Pinpoint the cell where the given text exists, returning its (x, y) midpoint coordinate. 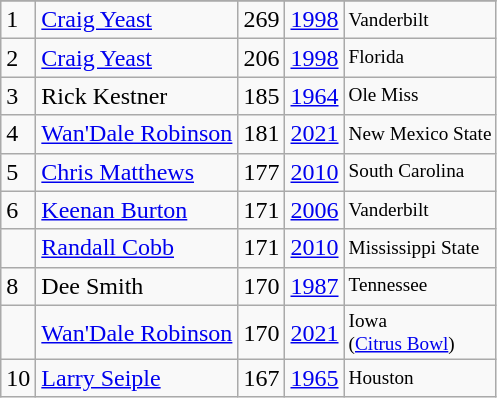
1965 (314, 378)
3 (18, 96)
Keenan Burton (137, 210)
Iowa(Citrus Bowl) (420, 332)
Larry Seiple (137, 378)
269 (262, 20)
2006 (314, 210)
Randall Cobb (137, 248)
5 (18, 172)
185 (262, 96)
Florida (420, 58)
Tennessee (420, 286)
177 (262, 172)
1 (18, 20)
New Mexico State (420, 134)
1987 (314, 286)
10 (18, 378)
8 (18, 286)
Houston (420, 378)
Dee Smith (137, 286)
206 (262, 58)
Chris Matthews (137, 172)
Rick Kestner (137, 96)
181 (262, 134)
2 (18, 58)
6 (18, 210)
1964 (314, 96)
167 (262, 378)
Ole Miss (420, 96)
4 (18, 134)
Mississippi State (420, 248)
South Carolina (420, 172)
